Output the (x, y) coordinate of the center of the cell containing the given text.  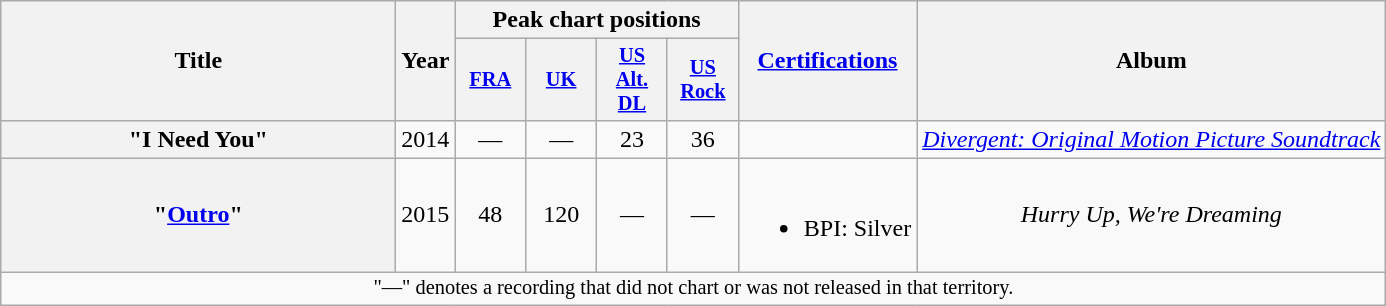
USRock (702, 80)
Year (426, 61)
Peak chart positions (596, 20)
"Outro" (198, 216)
FRA (490, 80)
120 (562, 216)
"—" denotes a recording that did not chart or was not released in that territory. (694, 289)
Album (1152, 61)
36 (702, 139)
2015 (426, 216)
Certifications (827, 61)
2014 (426, 139)
UK (562, 80)
48 (490, 216)
BPI: Silver (827, 216)
23 (632, 139)
Hurry Up, We're Dreaming (1152, 216)
"I Need You" (198, 139)
Divergent: Original Motion Picture Soundtrack (1152, 139)
USAlt.DL (632, 80)
Title (198, 61)
